Detect which cell encompasses the target text, then output its [X, Y] center coordinate. 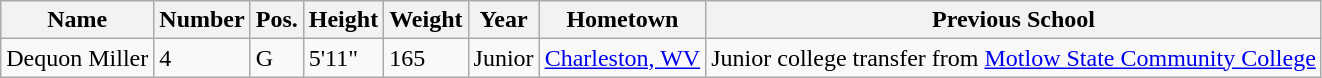
Charleston, WV [622, 58]
165 [426, 58]
Previous School [1014, 20]
Weight [426, 20]
Junior [504, 58]
Name [78, 20]
Dequon Miller [78, 58]
G [276, 58]
Hometown [622, 20]
Height [343, 20]
4 [202, 58]
Year [504, 20]
Number [202, 20]
5'11" [343, 58]
Junior college transfer from Motlow State Community College [1014, 58]
Pos. [276, 20]
